Find where the given text appears and provide that cell's center as (x, y) coordinate. 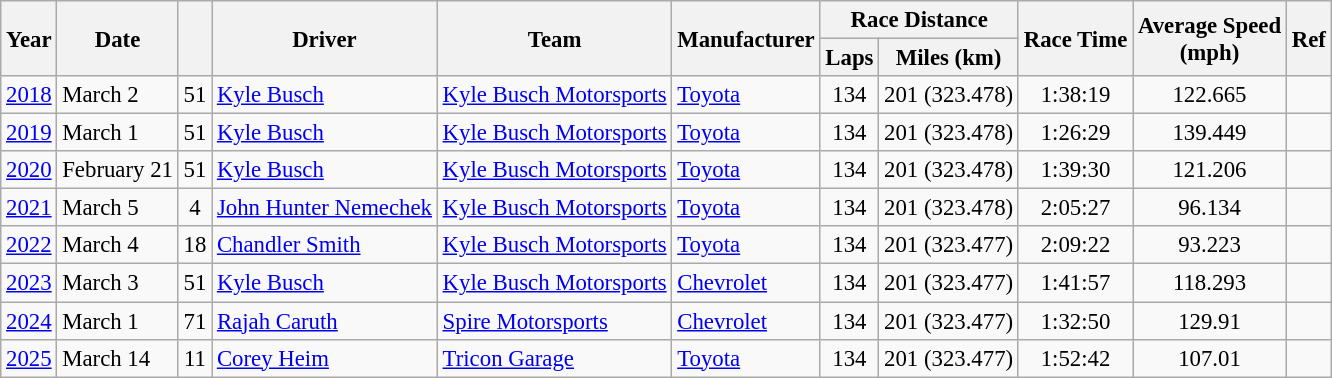
18 (194, 245)
March 4 (118, 245)
93.223 (1210, 245)
Race Time (1075, 38)
121.206 (1210, 170)
2:09:22 (1075, 245)
2022 (29, 245)
139.449 (1210, 133)
2018 (29, 95)
107.01 (1210, 358)
1:41:57 (1075, 283)
Tricon Garage (554, 358)
2023 (29, 283)
129.91 (1210, 321)
John Hunter Nemechek (325, 208)
71 (194, 321)
Race Distance (919, 20)
March 5 (118, 208)
1:39:30 (1075, 170)
February 21 (118, 170)
Miles (km) (949, 58)
11 (194, 358)
4 (194, 208)
2019 (29, 133)
1:32:50 (1075, 321)
122.665 (1210, 95)
2:05:27 (1075, 208)
Spire Motorsports (554, 321)
1:26:29 (1075, 133)
2020 (29, 170)
Ref (1308, 38)
Driver (325, 38)
March 3 (118, 283)
2021 (29, 208)
118.293 (1210, 283)
Chandler Smith (325, 245)
Average Speed(mph) (1210, 38)
Manufacturer (746, 38)
96.134 (1210, 208)
1:38:19 (1075, 95)
2025 (29, 358)
2024 (29, 321)
Rajah Caruth (325, 321)
Corey Heim (325, 358)
1:52:42 (1075, 358)
Team (554, 38)
Year (29, 38)
Laps (850, 58)
Date (118, 38)
March 2 (118, 95)
March 14 (118, 358)
